Locate the cell with the specified text and output its [x, y] center coordinate. 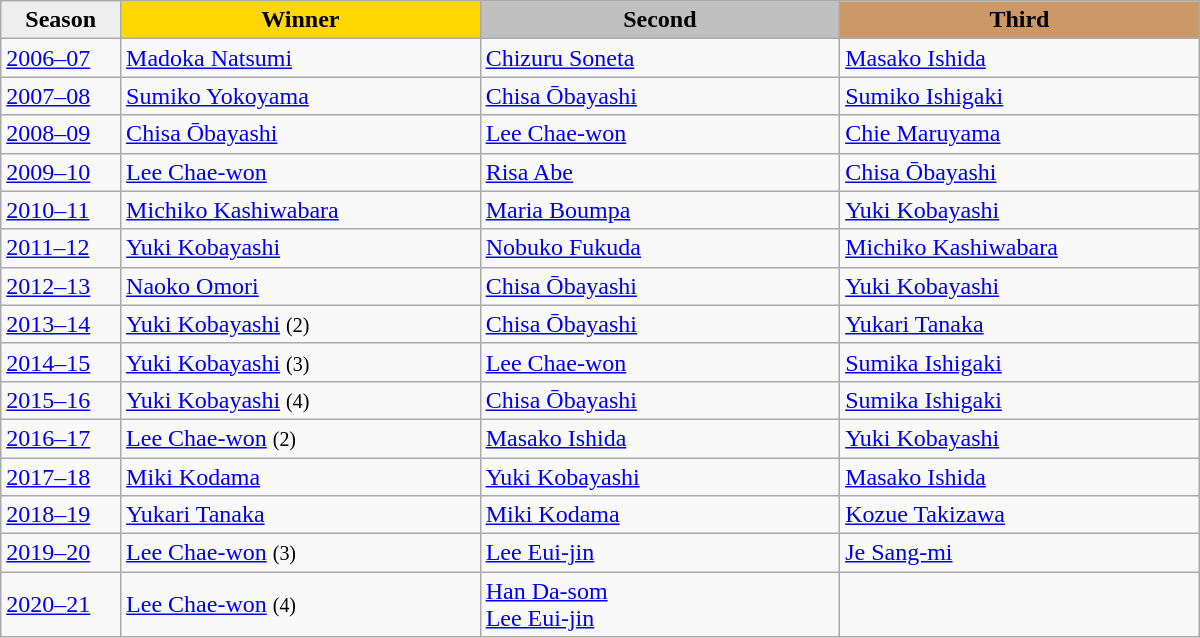
2015–16 [61, 400]
Madoka Natsumi [301, 58]
Yuki Kobayashi (2) [301, 324]
2011–12 [61, 248]
Winner [301, 20]
2006–07 [61, 58]
Naoko Omori [301, 286]
Je Sang-mi [1020, 553]
Lee Eui-jin [660, 553]
Kozue Takizawa [1020, 515]
Sumiko Yokoyama [301, 96]
2009–10 [61, 172]
2019–20 [61, 553]
Chizuru Soneta [660, 58]
2007–08 [61, 96]
Lee Chae-won (2) [301, 438]
Second [660, 20]
Lee Chae-won (4) [301, 604]
2016–17 [61, 438]
2018–19 [61, 515]
Han Da-som Lee Eui-jin [660, 604]
2008–09 [61, 134]
Nobuko Fukuda [660, 248]
Yuki Kobayashi (4) [301, 400]
2014–15 [61, 362]
Sumiko Ishigaki [1020, 96]
2020–21 [61, 604]
Third [1020, 20]
Chie Maruyama [1020, 134]
Lee Chae-won (3) [301, 553]
2010–11 [61, 210]
2017–18 [61, 477]
Season [61, 20]
2013–14 [61, 324]
Maria Boumpa [660, 210]
Risa Abe [660, 172]
Yuki Kobayashi (3) [301, 362]
2012–13 [61, 286]
